Scan for the cell matching the given text and deliver its (X, Y) coordinate at center. 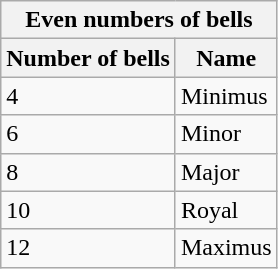
Minor (226, 134)
Name (226, 58)
4 (88, 96)
10 (88, 210)
12 (88, 248)
Royal (226, 210)
8 (88, 172)
Maximus (226, 248)
Minimus (226, 96)
Number of bells (88, 58)
Even numbers of bells (139, 20)
6 (88, 134)
Major (226, 172)
